Output the (X, Y) coordinate of the center of the cell containing the given text.  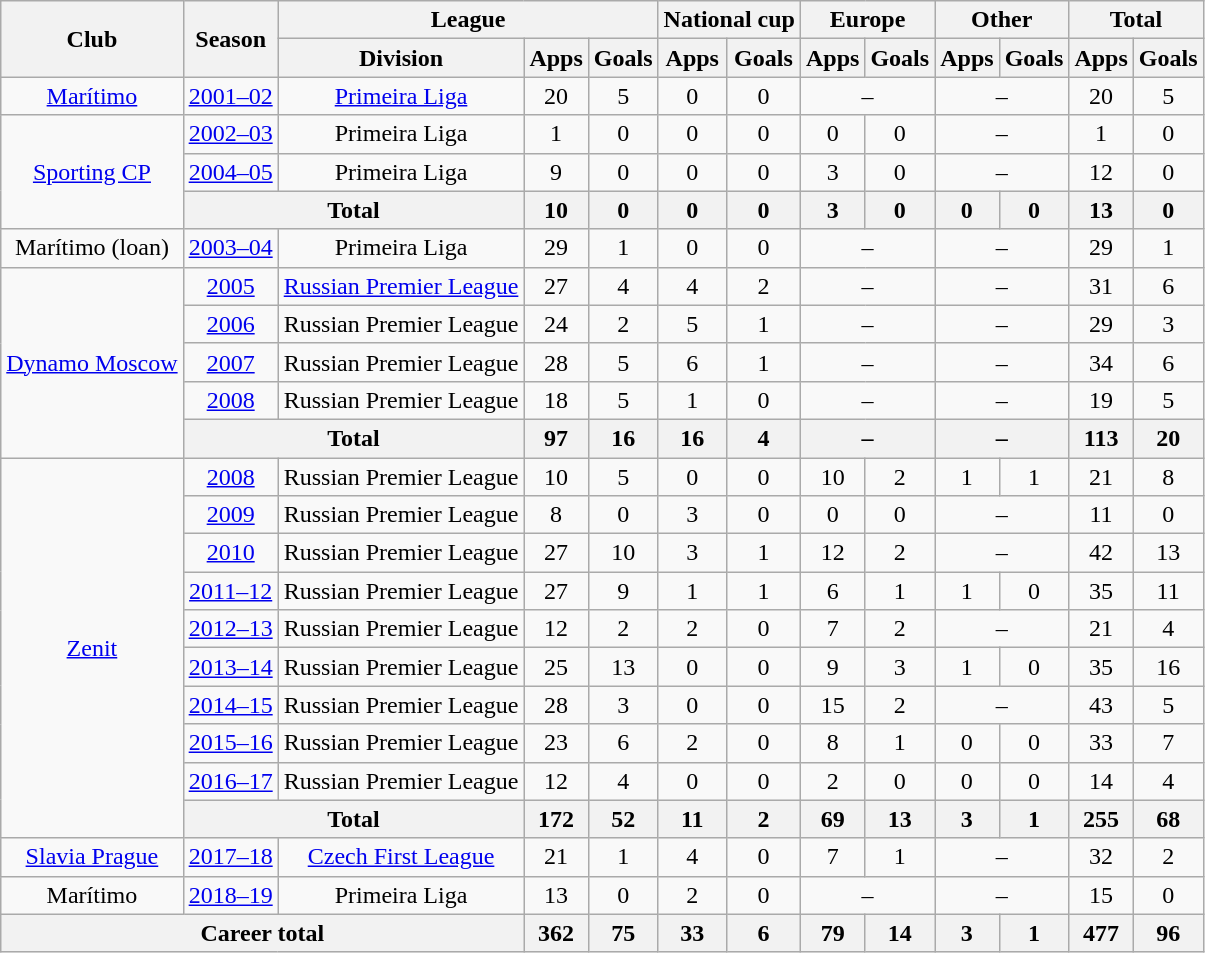
2011–12 (230, 591)
Czech First League (401, 857)
23 (556, 743)
75 (623, 933)
Sporting CP (92, 172)
2013–14 (230, 667)
National cup (729, 20)
31 (1101, 286)
Season (230, 39)
42 (1101, 553)
Career total (262, 933)
2016–17 (230, 781)
113 (1101, 438)
2015–16 (230, 743)
19 (1101, 400)
96 (1168, 933)
Slavia Prague (92, 857)
362 (556, 933)
2005 (230, 286)
2001–02 (230, 96)
Marítimo (loan) (92, 248)
2003–04 (230, 248)
97 (556, 438)
255 (1101, 819)
2007 (230, 362)
Zenit (92, 648)
477 (1101, 933)
2006 (230, 324)
Club (92, 39)
2009 (230, 515)
2010 (230, 553)
24 (556, 324)
2012–13 (230, 629)
68 (1168, 819)
34 (1101, 362)
2004–05 (230, 172)
2002–03 (230, 134)
2014–15 (230, 705)
43 (1101, 705)
25 (556, 667)
2017–18 (230, 857)
Dynamo Moscow (92, 362)
League (468, 20)
2018–19 (230, 895)
172 (556, 819)
Other (1002, 20)
Europe (867, 20)
69 (832, 819)
32 (1101, 857)
79 (832, 933)
Division (401, 58)
52 (623, 819)
18 (556, 400)
